Scan for the cell matching the given text and deliver its (X, Y) coordinate at center. 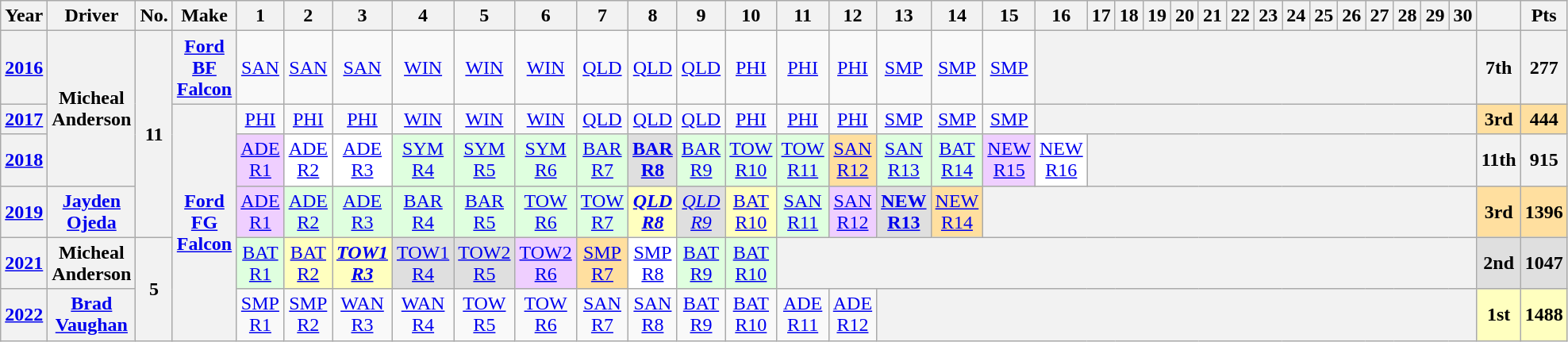
20 (1184, 16)
2017 (24, 119)
2021 (24, 263)
8 (653, 16)
NEWR13 (904, 211)
2022 (24, 314)
BAR R7 (601, 160)
915 (1544, 160)
SMPR7 (601, 263)
9 (701, 16)
SANR8 (653, 314)
TOW2R5 (484, 263)
SMPR2 (308, 314)
11th (1498, 160)
ADER12 (852, 314)
444 (1544, 119)
SANR12 (852, 211)
7 (601, 16)
ADER11 (803, 314)
2016 (24, 67)
BARR5 (484, 211)
7th (1498, 67)
SAN R13 (904, 160)
TOWR7 (601, 211)
TOW1R4 (422, 263)
BATR1 (260, 263)
NEWR14 (957, 211)
28 (1408, 16)
QLD R8 (653, 211)
SMPR1 (260, 314)
SYM R5 (484, 160)
Ford BF Falcon (204, 67)
WANR4 (422, 314)
QLD R9 (701, 211)
14 (957, 16)
WANR3 (362, 314)
No. (154, 16)
12 (852, 16)
3 (362, 16)
13 (904, 16)
4 (422, 16)
NEW R15 (1009, 160)
23 (1268, 16)
10 (751, 16)
17 (1101, 16)
15 (1009, 16)
Make (204, 16)
TOW2R6 (546, 263)
22 (1241, 16)
SANR7 (601, 314)
1488 (1544, 314)
BAT R14 (957, 160)
Jayden Ojeda (92, 211)
2019 (24, 211)
NEW R16 (1062, 160)
26 (1352, 16)
BAR R9 (701, 160)
1396 (1544, 211)
TOW1R3 (362, 263)
TOWR5 (484, 314)
SYM R6 (546, 160)
2018 (24, 160)
1 (260, 16)
Pts (1544, 16)
SYM R4 (422, 160)
277 (1544, 67)
24 (1297, 16)
29 (1435, 16)
6 (546, 16)
SMPR8 (653, 263)
25 (1324, 16)
BATR2 (308, 263)
2 (308, 16)
16 (1062, 16)
Brad Vaughan (92, 314)
2nd (1498, 263)
SAN R12 (852, 160)
1047 (1544, 263)
18 (1128, 16)
27 (1379, 16)
Driver (92, 16)
BARR4 (422, 211)
30 (1463, 16)
SANR11 (803, 211)
Ford FG Falcon (204, 222)
21 (1213, 16)
TOW R10 (751, 160)
1st (1498, 314)
Year (24, 16)
BAR R8 (653, 160)
19 (1157, 16)
TOW R11 (803, 160)
